Locate the cell with the specified text and output its [X, Y] center coordinate. 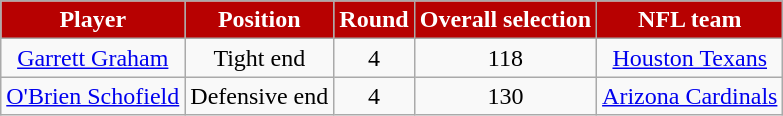
Round [374, 20]
Houston Texans [690, 58]
Garrett Graham [93, 58]
NFL team [690, 20]
Player [93, 20]
Overall selection [505, 20]
O'Brien Schofield [93, 96]
Position [260, 20]
118 [505, 58]
130 [505, 96]
Tight end [260, 58]
Defensive end [260, 96]
Arizona Cardinals [690, 96]
